Determine the [X, Y] coordinate at the center of the cell enclosing the given text.  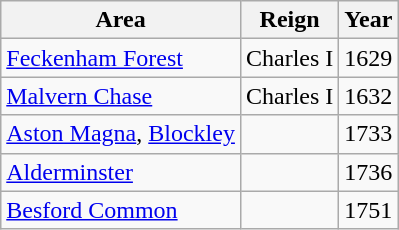
Besford Common [121, 210]
1736 [368, 172]
Year [368, 20]
Feckenham Forest [121, 58]
1632 [368, 96]
1733 [368, 134]
Alderminster [121, 172]
1629 [368, 58]
1751 [368, 210]
Malvern Chase [121, 96]
Area [121, 20]
Reign [289, 20]
Aston Magna, Blockley [121, 134]
